From the cell containing the given text, extract its center point as [x, y] coordinate. 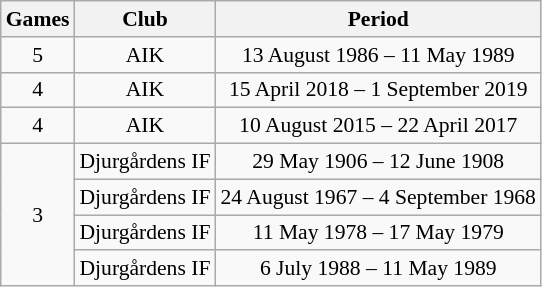
11 May 1978 – 17 May 1979 [378, 233]
Games [38, 19]
Club [144, 19]
10 August 2015 – 22 April 2017 [378, 126]
6 July 1988 – 11 May 1989 [378, 269]
29 May 1906 – 12 June 1908 [378, 162]
15 April 2018 – 1 September 2019 [378, 90]
5 [38, 55]
24 August 1967 – 4 September 1968 [378, 197]
3 [38, 215]
Period [378, 19]
13 August 1986 – 11 May 1989 [378, 55]
